Extract the (x, y) coordinate from the center of the cell holding the provided text.  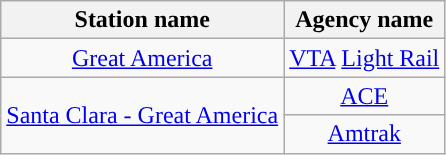
ACE (364, 96)
Agency name (364, 20)
Great America (142, 58)
Station name (142, 20)
VTA Light Rail (364, 58)
Amtrak (364, 134)
Santa Clara - Great America (142, 115)
